Return (x, y) of the center of cell containing provided text 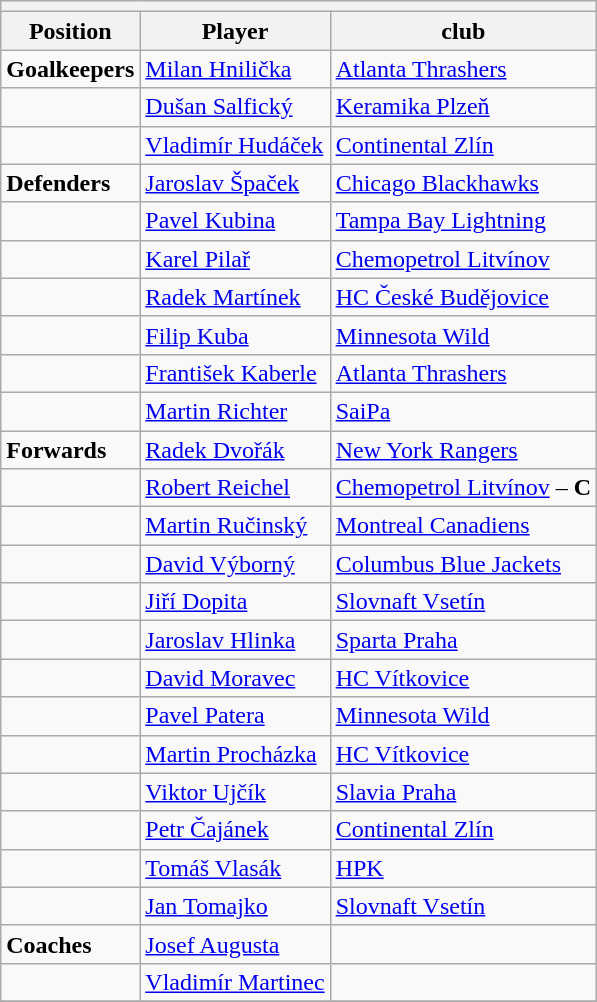
Chemopetrol Litvínov – C (463, 488)
David Moravec (235, 678)
Robert Reichel (235, 488)
Jaroslav Špaček (235, 183)
Player (235, 31)
Tampa Bay Lightning (463, 221)
HPK (463, 868)
Vladimír Hudáček (235, 145)
Pavel Kubina (235, 221)
Slavia Praha (463, 792)
Karel Pilař (235, 259)
Pavel Patera (235, 716)
Chemopetrol Litvínov (463, 259)
Petr Čajánek (235, 830)
Josef Augusta (235, 944)
Milan Hnilička (235, 69)
Forwards (70, 449)
Jaroslav Hlinka (235, 640)
Filip Kuba (235, 335)
Radek Dvořák (235, 449)
František Kaberle (235, 373)
Montreal Canadiens (463, 526)
Dušan Salfický (235, 107)
Martin Richter (235, 411)
SaiPa (463, 411)
HC České Budějovice (463, 297)
David Výborný (235, 564)
Jiří Dopita (235, 602)
Martin Procházka (235, 754)
Columbus Blue Jackets (463, 564)
New York Rangers (463, 449)
club (463, 31)
Tomáš Vlasák (235, 868)
Jan Tomajko (235, 906)
Sparta Praha (463, 640)
Goalkeepers (70, 69)
Defenders (70, 183)
Chicago Blackhawks (463, 183)
Viktor Ujčík (235, 792)
Position (70, 31)
Radek Martínek (235, 297)
Keramika Plzeň (463, 107)
Coaches (70, 944)
Martin Ručinský (235, 526)
Vladimír Martinec (235, 982)
